Determine the (X, Y) coordinate at the center of the cell enclosing the given text.  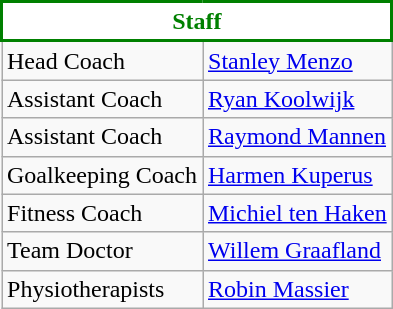
Robin Massier (297, 289)
Ryan Koolwijk (297, 99)
Willem Graafland (297, 251)
Staff (198, 22)
Harmen Kuperus (297, 175)
Head Coach (102, 60)
Michiel ten Haken (297, 213)
Physiotherapists (102, 289)
Stanley Menzo (297, 60)
Fitness Coach (102, 213)
Team Doctor (102, 251)
Raymond Mannen (297, 137)
Goalkeeping Coach (102, 175)
